Pinpoint the cell where the given text exists, returning its (X, Y) midpoint coordinate. 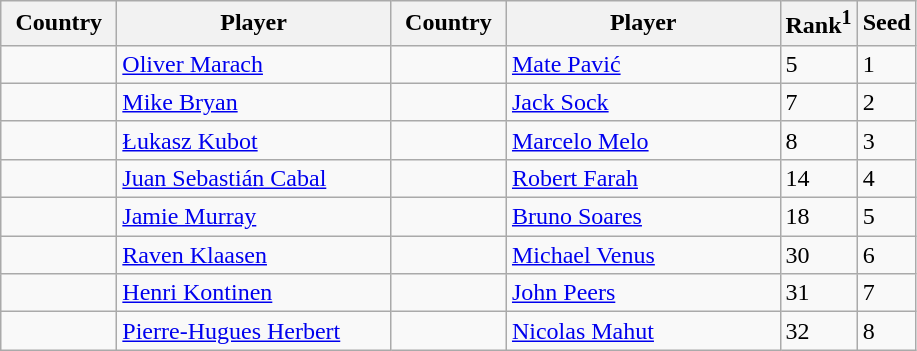
4 (886, 178)
3 (886, 140)
Pierre-Hugues Herbert (254, 331)
Mike Bryan (254, 102)
John Peers (643, 293)
Mate Pavić (643, 64)
Juan Sebastián Cabal (254, 178)
Jack Sock (643, 102)
1 (886, 64)
30 (818, 255)
2 (886, 102)
Jamie Murray (254, 217)
Robert Farah (643, 178)
Michael Venus (643, 255)
6 (886, 255)
Nicolas Mahut (643, 331)
Marcelo Melo (643, 140)
31 (818, 293)
Seed (886, 24)
18 (818, 217)
14 (818, 178)
Oliver Marach (254, 64)
32 (818, 331)
Łukasz Kubot (254, 140)
Bruno Soares (643, 217)
Rank1 (818, 24)
Henri Kontinen (254, 293)
Raven Klaasen (254, 255)
